Find where the given text appears and provide that cell's center as (x, y) coordinate. 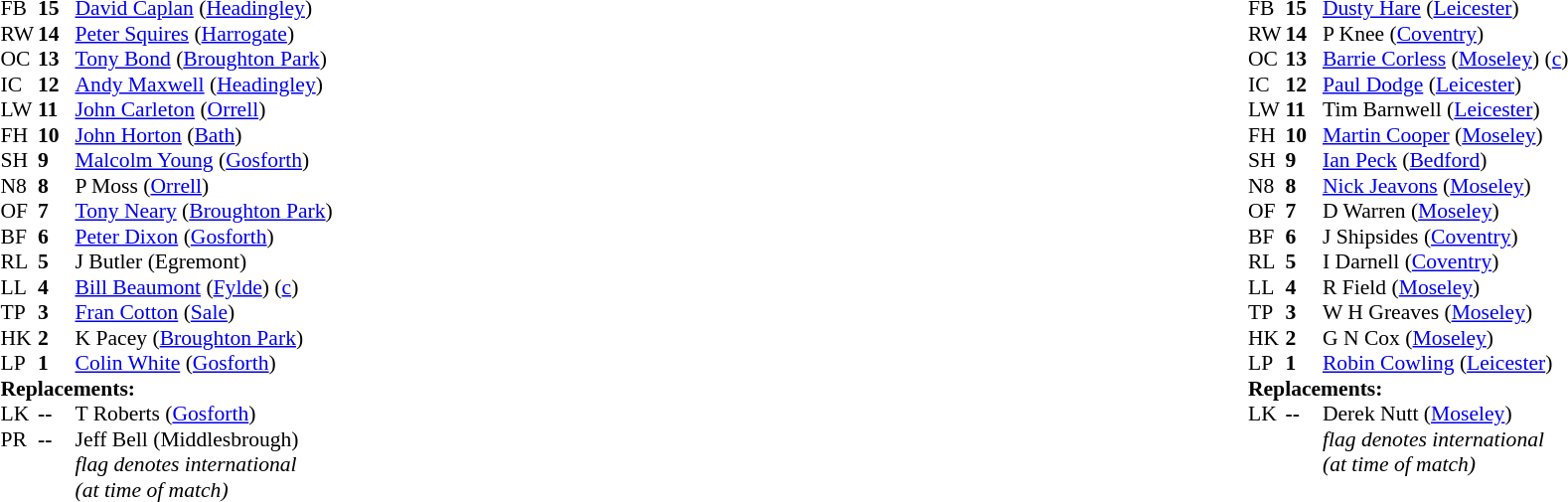
Fran Cotton (Sale) (205, 313)
J Butler (Egremont) (205, 261)
flag denotes international (205, 464)
Peter Squires (Harrogate) (205, 34)
Colin White (Gosforth) (205, 363)
John Carleton (Orrell) (205, 110)
Replacements: (166, 389)
K Pacey (Broughton Park) (205, 338)
P Moss (Orrell) (205, 186)
Bill Beaumont (Fylde) (c) (205, 287)
Tony Neary (Broughton Park) (205, 212)
Peter Dixon (Gosforth) (205, 237)
John Horton (Bath) (205, 135)
Tony Bond (Broughton Park) (205, 59)
T Roberts (Gosforth) (205, 415)
PR (19, 439)
Malcolm Young (Gosforth) (205, 160)
Jeff Bell (Middlesbrough) (205, 439)
Andy Maxwell (Headingley) (205, 84)
